Capture the cell that displays the provided text and extract its (x, y) central coordinate. 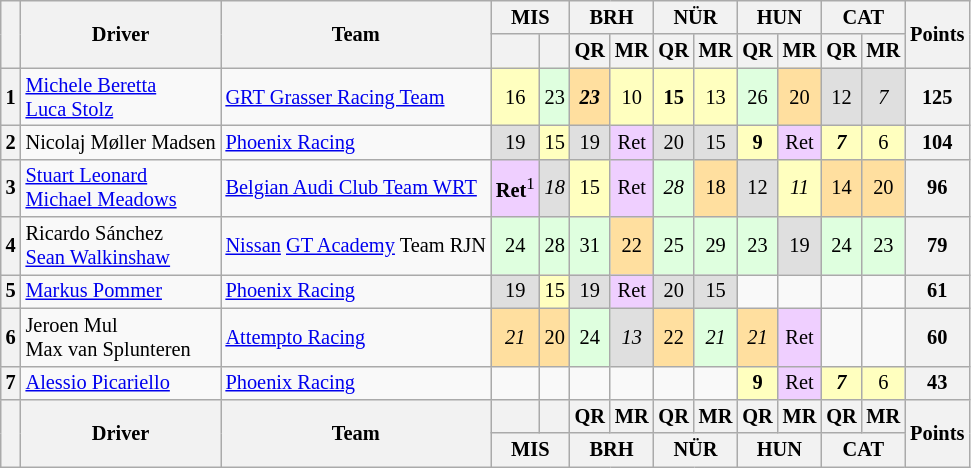
11 (800, 188)
26 (757, 97)
96 (937, 188)
Jeroen Mul Max van Splunteren (121, 337)
5 (11, 291)
Ricardo Sánchez Sean Walkinshaw (121, 246)
Michele Beretta Luca Stolz (121, 97)
125 (937, 97)
1 (11, 97)
Stuart Leonard Michael Meadows (121, 188)
31 (590, 246)
3 (11, 188)
104 (937, 142)
10 (632, 97)
Ret1 (516, 188)
60 (937, 337)
Alessio Picariello (121, 383)
Belgian Audi Club Team WRT (356, 188)
43 (937, 383)
25 (674, 246)
79 (937, 246)
14 (841, 188)
Nicolaj Møller Madsen (121, 142)
61 (937, 291)
29 (716, 246)
4 (11, 246)
16 (516, 97)
2 (11, 142)
Nissan GT Academy Team RJN (356, 246)
GRT Grasser Racing Team (356, 97)
Markus Pommer (121, 291)
Attempto Racing (356, 337)
